Locate the cell with the specified text and output its (x, y) center coordinate. 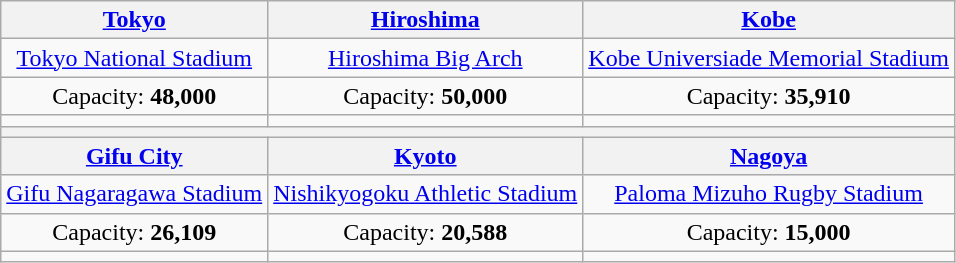
Hiroshima Big Arch (426, 58)
Capacity: 50,000 (426, 96)
Capacity: 15,000 (769, 232)
Kyoto (426, 156)
Tokyo (134, 20)
Nagoya (769, 156)
Hiroshima (426, 20)
Paloma Mizuho Rugby Stadium (769, 194)
Capacity: 48,000 (134, 96)
Nishikyogoku Athletic Stadium (426, 194)
Tokyo National Stadium (134, 58)
Gifu Nagaragawa Stadium (134, 194)
Kobe (769, 20)
Capacity: 35,910 (769, 96)
Capacity: 26,109 (134, 232)
Gifu City (134, 156)
Kobe Universiade Memorial Stadium (769, 58)
Capacity: 20,588 (426, 232)
